Determine the [X, Y] coordinate at the center of the cell enclosing the given text.  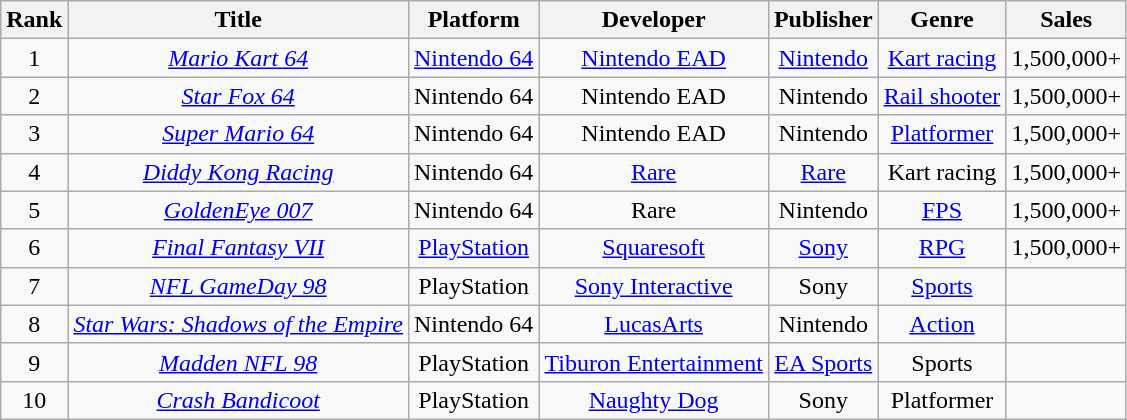
Diddy Kong Racing [238, 172]
Madden NFL 98 [238, 362]
Sony Interactive [654, 286]
5 [34, 210]
Tiburon Entertainment [654, 362]
Developer [654, 20]
Star Wars: Shadows of the Empire [238, 324]
Sales [1066, 20]
NFL GameDay 98 [238, 286]
Action [942, 324]
6 [34, 248]
Genre [942, 20]
Platform [473, 20]
Final Fantasy VII [238, 248]
Star Fox 64 [238, 96]
1 [34, 58]
2 [34, 96]
Super Mario 64 [238, 134]
RPG [942, 248]
LucasArts [654, 324]
Publisher [823, 20]
4 [34, 172]
EA Sports [823, 362]
7 [34, 286]
GoldenEye 007 [238, 210]
Squaresoft [654, 248]
FPS [942, 210]
9 [34, 362]
3 [34, 134]
Title [238, 20]
Crash Bandicoot [238, 400]
10 [34, 400]
Naughty Dog [654, 400]
Mario Kart 64 [238, 58]
Rank [34, 20]
Rail shooter [942, 96]
8 [34, 324]
